Pinpoint the cell where the given text exists, returning its (X, Y) midpoint coordinate. 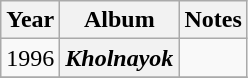
Kholnayok (120, 58)
1996 (30, 58)
Notes (213, 20)
Year (30, 20)
Album (120, 20)
